Detect which cell encompasses the target text, then output its (X, Y) center coordinate. 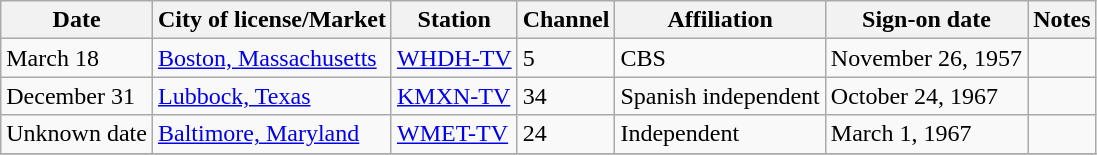
December 31 (77, 96)
October 24, 1967 (926, 96)
Channel (566, 20)
Independent (720, 134)
WMET-TV (454, 134)
Unknown date (77, 134)
24 (566, 134)
CBS (720, 58)
November 26, 1957 (926, 58)
City of license/Market (272, 20)
Affiliation (720, 20)
Spanish independent (720, 96)
Boston, Massachusetts (272, 58)
34 (566, 96)
Date (77, 20)
5 (566, 58)
Station (454, 20)
KMXN-TV (454, 96)
Notes (1062, 20)
Lubbock, Texas (272, 96)
March 1, 1967 (926, 134)
Baltimore, Maryland (272, 134)
March 18 (77, 58)
Sign-on date (926, 20)
WHDH-TV (454, 58)
